For the text-containing cell, return its midpoint in [X, Y] coordinate format. 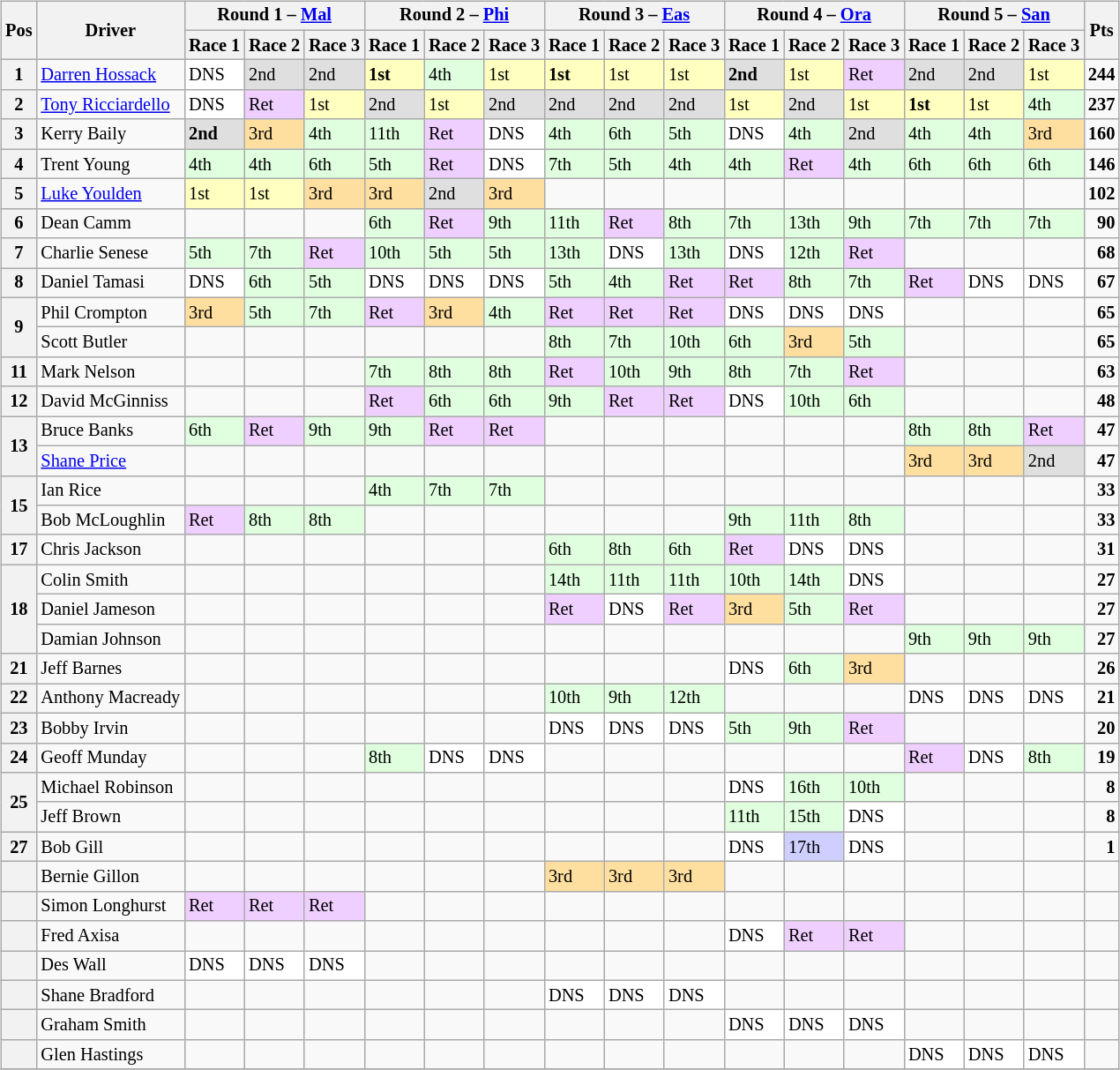
Jeff Barnes [110, 669]
63 [1101, 372]
Fred Axisa [110, 936]
6 [19, 223]
Daniel Tamasi [110, 283]
90 [1101, 223]
Bobby Irvin [110, 728]
Pts [1101, 30]
Michael Robinson [110, 788]
20 [1101, 728]
Bob Gill [110, 847]
Round 2 – Phi [454, 16]
Darren Hossack [110, 75]
Des Wall [110, 966]
Bernie Gillon [110, 877]
Pos [19, 30]
Simon Longhurst [110, 906]
Jeff Brown [110, 817]
3 [19, 134]
Tony Ricciardello [110, 105]
26 [1101, 669]
Bruce Banks [110, 431]
67 [1101, 283]
Shane Bradford [110, 995]
Mark Nelson [110, 372]
Ian Rice [110, 490]
18 [19, 609]
7 [19, 253]
24 [19, 758]
15 [19, 505]
Luke Youlden [110, 194]
Driver [110, 30]
11 [19, 372]
Colin Smith [110, 580]
Kerry Baily [110, 134]
146 [1101, 164]
Scott Butler [110, 342]
5 [19, 194]
Shane Price [110, 460]
19 [1101, 758]
Round 3 – Eas [634, 16]
68 [1101, 253]
Anthony Macready [110, 699]
Charlie Senese [110, 253]
Round 1 – Mal [274, 16]
17th [814, 847]
Daniel Jameson [110, 610]
Round 4 – Ora [814, 16]
23 [19, 728]
Trent Young [110, 164]
Glen Hastings [110, 1055]
16th [814, 788]
David McGinniss [110, 401]
Geoff Munday [110, 758]
Graham Smith [110, 1025]
15th [814, 817]
25 [19, 803]
17 [19, 550]
9 [19, 326]
31 [1101, 550]
48 [1101, 401]
Damian Johnson [110, 639]
102 [1101, 194]
2 [19, 105]
12 [19, 401]
13 [19, 446]
Round 5 – San [994, 16]
Dean Camm [110, 223]
244 [1101, 75]
Phil Crompton [110, 312]
Bob McLoughlin [110, 520]
4 [19, 164]
160 [1101, 134]
22 [19, 699]
Chris Jackson [110, 550]
237 [1101, 105]
